For the text-containing cell, return its midpoint in [X, Y] coordinate format. 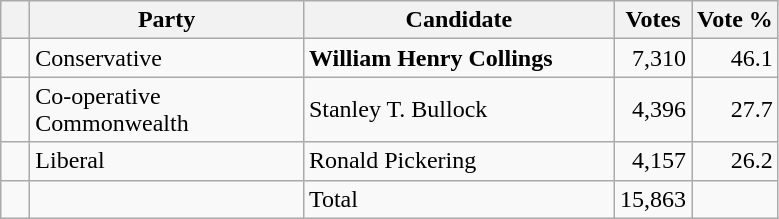
26.2 [736, 161]
Total [458, 199]
Stanley T. Bullock [458, 110]
Co-operative Commonwealth [167, 110]
46.1 [736, 58]
Liberal [167, 161]
4,157 [652, 161]
Candidate [458, 20]
7,310 [652, 58]
William Henry Collings [458, 58]
4,396 [652, 110]
Ronald Pickering [458, 161]
Party [167, 20]
Conservative [167, 58]
Votes [652, 20]
15,863 [652, 199]
27.7 [736, 110]
Vote % [736, 20]
